Pinpoint the cell where the given text exists, returning its [x, y] midpoint coordinate. 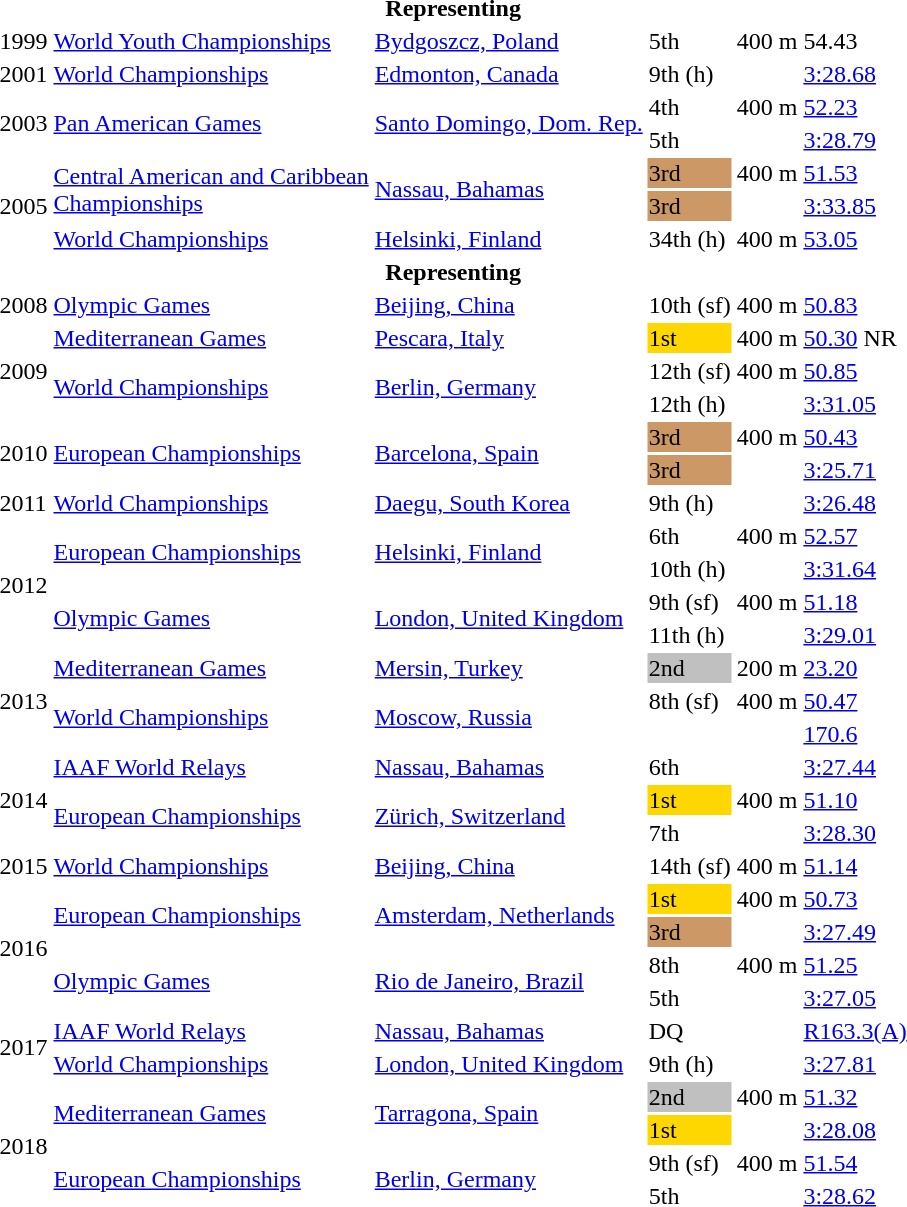
34th (h) [690, 239]
Pescara, Italy [508, 338]
Daegu, South Korea [508, 503]
200 m [767, 668]
8th [690, 965]
Mersin, Turkey [508, 668]
DQ [690, 1031]
Pan American Games [211, 124]
Barcelona, Spain [508, 454]
8th (sf) [690, 701]
Bydgoszcz, Poland [508, 41]
Santo Domingo, Dom. Rep. [508, 124]
Central American and CaribbeanChampionships [211, 190]
14th (sf) [690, 866]
12th (sf) [690, 371]
Berlin, Germany [508, 388]
10th (sf) [690, 305]
Edmonton, Canada [508, 74]
7th [690, 833]
Tarragona, Spain [508, 1114]
Rio de Janeiro, Brazil [508, 982]
11th (h) [690, 635]
4th [690, 107]
Zürich, Switzerland [508, 816]
Moscow, Russia [508, 718]
12th (h) [690, 404]
10th (h) [690, 569]
Amsterdam, Netherlands [508, 916]
World Youth Championships [211, 41]
